Extract the (X, Y) coordinate from the center of the cell holding the provided text.  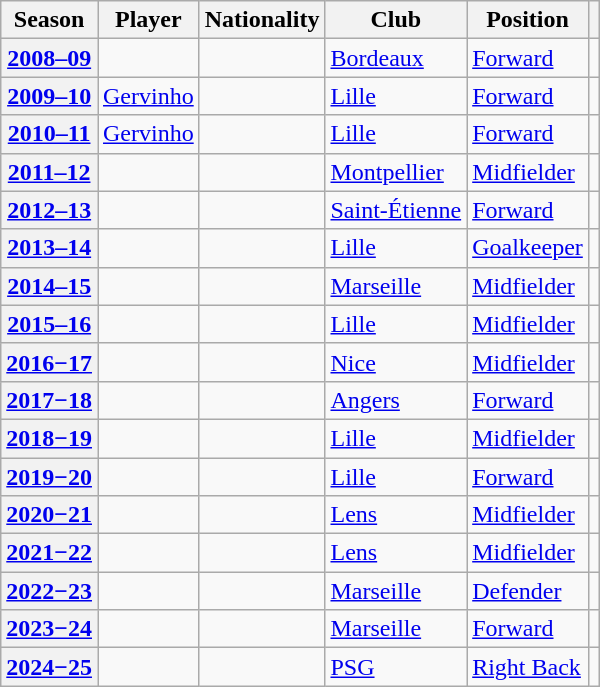
2020−21 (50, 515)
Right Back (528, 667)
2012–13 (50, 210)
2021−22 (50, 553)
2013–14 (50, 248)
PSG (396, 667)
Player (149, 20)
Season (50, 20)
Bordeaux (396, 58)
Nice (396, 362)
2011–12 (50, 172)
2010–11 (50, 134)
Club (396, 20)
Position (528, 20)
2009–10 (50, 96)
2015–16 (50, 324)
Goalkeeper (528, 248)
2019−20 (50, 477)
Montpellier (396, 172)
Angers (396, 400)
2014–15 (50, 286)
Saint-Étienne (396, 210)
2017−18 (50, 400)
2008–09 (50, 58)
Nationality (262, 20)
2023−24 (50, 629)
2022−23 (50, 591)
2016−17 (50, 362)
2024−25 (50, 667)
Defender (528, 591)
2018−19 (50, 438)
